For the text-containing cell, return its midpoint in (x, y) coordinate format. 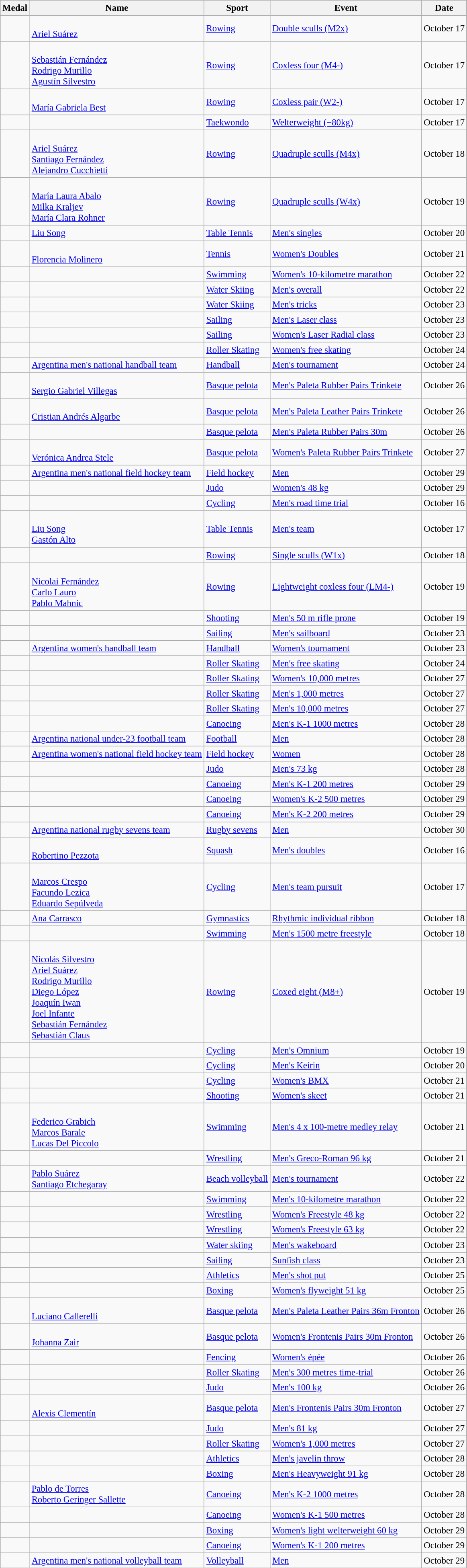
Gymnastics (237, 918)
Fencing (237, 1357)
Quadruple sculls (W4x) (346, 202)
Volleyball (237, 1560)
Luciano Callerelli (116, 1311)
Water skiing (237, 1245)
Federico GrabichMarcos BaraleLucas Del Piccolo (116, 1127)
Welterweight (−80kg) (346, 123)
María Laura AbaloMilka KraljevMaría Clara Rohner (116, 202)
Lightweight coxless four (LM4-) (346, 587)
Men's free skating (346, 663)
Coxless four (M4-) (346, 65)
Ariel Suárez (116, 29)
Ana Carrasco (116, 918)
October 30 (444, 830)
Double sculls (M2x) (346, 29)
Rhythmic individual ribbon (346, 918)
Name (116, 8)
Sebastián FernándezRodrigo MurilloAgustín Silvestro (116, 65)
Men's 4 x 100-metre medley relay (346, 1127)
Women's tournament (346, 648)
Men's Omnium (346, 1050)
Men's singles (346, 233)
Men's Frontenis Pairs 30m Fronton (346, 1408)
Women's K-2 500 metres (346, 799)
Event (346, 8)
Sport (237, 8)
Women's K-1 500 metres (346, 1515)
Men's 10,000 metres (346, 709)
Men's 300 metres time-trial (346, 1372)
Women's 48 kg (346, 488)
Date (444, 8)
Men's Greco-Roman 96 kg (346, 1158)
Men's 1,000 metres (346, 693)
Women's épée (346, 1357)
Women's light welterweight 60 kg (346, 1530)
Men's 50 m rifle prone (346, 618)
Women's free skating (346, 350)
Florencia Molinero (116, 254)
Women's Freestyle 63 kg (346, 1230)
Pablo SuárezSantiago Etchegaray (116, 1179)
Women's Frontenis Pairs 30m Fronton (346, 1337)
Squash (237, 850)
Women's 1,000 metres (346, 1444)
Men's shot put (346, 1275)
Men's 10-kilometre marathon (346, 1199)
Verónica Andrea Stele (116, 453)
Johanna Zair (116, 1337)
Marcos CrespoFacundo LezicaEduardo Sepúlveda (116, 887)
María Gabriela Best (116, 102)
Argentina women's handball team (116, 648)
Men's doubles (346, 850)
Nicolás SilvestroAriel SuárezRodrigo MurilloDiego LópezJoaquín IwanJoel InfanteSebastián FernándezSebastián Claus (116, 992)
Women's Freestyle 48 kg (346, 1215)
Men's K-2 1000 metres (346, 1494)
Women's flyweight 51 kg (346, 1290)
Women (346, 754)
Liu SongGastón Alto (116, 529)
Men's K-2 200 metres (346, 814)
Men's K-1 1000 metres (346, 724)
Argentina men's national volleyball team (116, 1560)
Men's K-1 200 metres (346, 784)
Argentina men's national handball team (116, 365)
Women's Doubles (346, 254)
Men's 73 kg (346, 769)
Men's Laser class (346, 320)
Men's Paleta Rubber Pairs Trinkete (346, 385)
Men's 81 kg (346, 1429)
Men's Paleta Leather Pairs Trinkete (346, 412)
Men's Heavyweight 91 kg (346, 1474)
Argentina national under-23 football team (116, 739)
Men's 1500 metre freestyle (346, 933)
Ariel SuárezSantiago FernándezAlejandro Cucchietti (116, 154)
Tennis (237, 254)
Men's Keirin (346, 1066)
Women's Paleta Rubber Pairs Trinkete (346, 453)
Men's overall (346, 289)
Cristian Andrés Algarbe (116, 412)
Rugby sevens (237, 830)
Quadruple sculls (M4x) (346, 154)
Coxed eight (M8+) (346, 992)
Men's road time trial (346, 503)
Sergio Gabriel Villegas (116, 385)
Single sculls (W1x) (346, 555)
Pablo de TorresRoberto Geringer Sallette (116, 1494)
Women's 10,000 metres (346, 678)
Men's Paleta Leather Pairs 36m Fronton (346, 1311)
Liu Song (116, 233)
Argentina women's national field hockey team (116, 754)
Beach volleyball (237, 1179)
Men's javelin throw (346, 1459)
Men's 100 kg (346, 1388)
Argentina national rugby sevens team (116, 830)
Alexis Clementín (116, 1408)
Men's team (346, 529)
Men's tricks (346, 304)
Women's K-1 200 metres (346, 1545)
Nicolai FernándezCarlo LauroPablo Mahnic (116, 587)
Women's 10-kilometre marathon (346, 274)
Men's sailboard (346, 633)
Sunfish class (346, 1260)
Men's Paleta Rubber Pairs 30m (346, 432)
Women's skeet (346, 1096)
Women's BMX (346, 1080)
Argentina men's national field hockey team (116, 473)
Women's Laser Radial class (346, 335)
Football (237, 739)
Medal (15, 8)
Coxless pair (W2-) (346, 102)
Taekwondo (237, 123)
Robertino Pezzota (116, 850)
Men's wakeboard (346, 1245)
Men's team pursuit (346, 887)
